Extract the [X, Y] coordinate from the center of the cell holding the provided text.  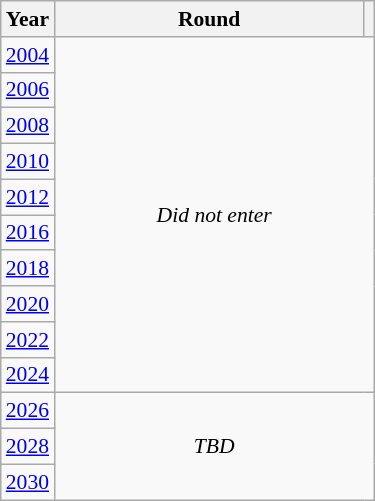
Year [28, 19]
2004 [28, 55]
2006 [28, 90]
2030 [28, 482]
2008 [28, 126]
TBD [214, 446]
2010 [28, 162]
Round [209, 19]
2016 [28, 233]
2020 [28, 304]
2018 [28, 269]
2028 [28, 447]
2024 [28, 375]
Did not enter [214, 215]
2012 [28, 197]
2026 [28, 411]
2022 [28, 340]
